Determine the [X, Y] coordinate at the center of the cell enclosing the given text.  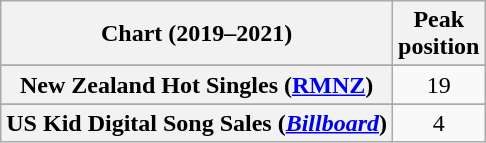
4 [439, 123]
Peakposition [439, 34]
Chart (2019–2021) [197, 34]
19 [439, 85]
US Kid Digital Song Sales (Billboard) [197, 123]
New Zealand Hot Singles (RMNZ) [197, 85]
